Output the (X, Y) coordinate of the center of the cell containing the given text.  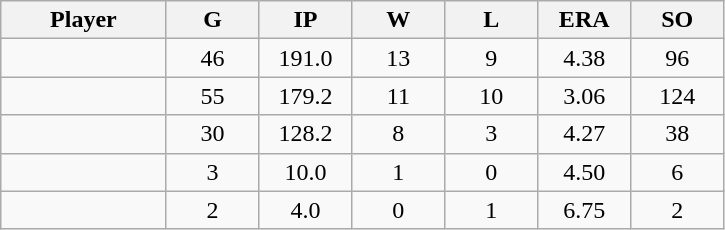
Player (84, 20)
96 (678, 58)
55 (212, 96)
10.0 (306, 172)
4.38 (584, 58)
179.2 (306, 96)
6 (678, 172)
10 (492, 96)
SO (678, 20)
128.2 (306, 134)
4.0 (306, 210)
124 (678, 96)
3.06 (584, 96)
9 (492, 58)
G (212, 20)
L (492, 20)
38 (678, 134)
4.50 (584, 172)
W (398, 20)
191.0 (306, 58)
13 (398, 58)
11 (398, 96)
ERA (584, 20)
46 (212, 58)
30 (212, 134)
8 (398, 134)
6.75 (584, 210)
IP (306, 20)
4.27 (584, 134)
